Return the (X, Y) coordinate for the center point of the cell that contains the specified text.  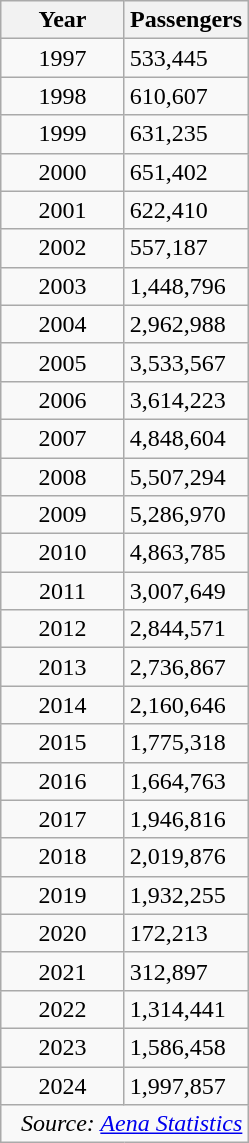
2010 (63, 553)
2003 (63, 286)
2020 (63, 933)
172,213 (186, 933)
1,314,441 (186, 1009)
3,533,567 (186, 362)
2009 (63, 515)
312,897 (186, 971)
1998 (63, 96)
4,848,604 (186, 438)
1,664,763 (186, 781)
631,235 (186, 134)
2024 (63, 1085)
557,187 (186, 248)
3,614,223 (186, 400)
2007 (63, 438)
2021 (63, 971)
2014 (63, 705)
1999 (63, 134)
2013 (63, 667)
2005 (63, 362)
2008 (63, 477)
5,286,970 (186, 515)
2000 (63, 172)
2,160,646 (186, 705)
2,962,988 (186, 324)
5,507,294 (186, 477)
2022 (63, 1009)
2,844,571 (186, 629)
1,932,255 (186, 895)
533,445 (186, 58)
1,586,458 (186, 1047)
2,019,876 (186, 857)
2004 (63, 324)
1,775,318 (186, 743)
2012 (63, 629)
2019 (63, 895)
2023 (63, 1047)
2006 (63, 400)
2017 (63, 819)
2018 (63, 857)
1,997,857 (186, 1085)
2015 (63, 743)
2016 (63, 781)
610,607 (186, 96)
1,946,816 (186, 819)
Source: Aena Statistics (124, 1124)
622,410 (186, 210)
651,402 (186, 172)
2,736,867 (186, 667)
4,863,785 (186, 553)
2011 (63, 591)
Passengers (186, 20)
2002 (63, 248)
Year (63, 20)
1997 (63, 58)
1,448,796 (186, 286)
2001 (63, 210)
3,007,649 (186, 591)
